For the text-containing cell, return its midpoint in (x, y) coordinate format. 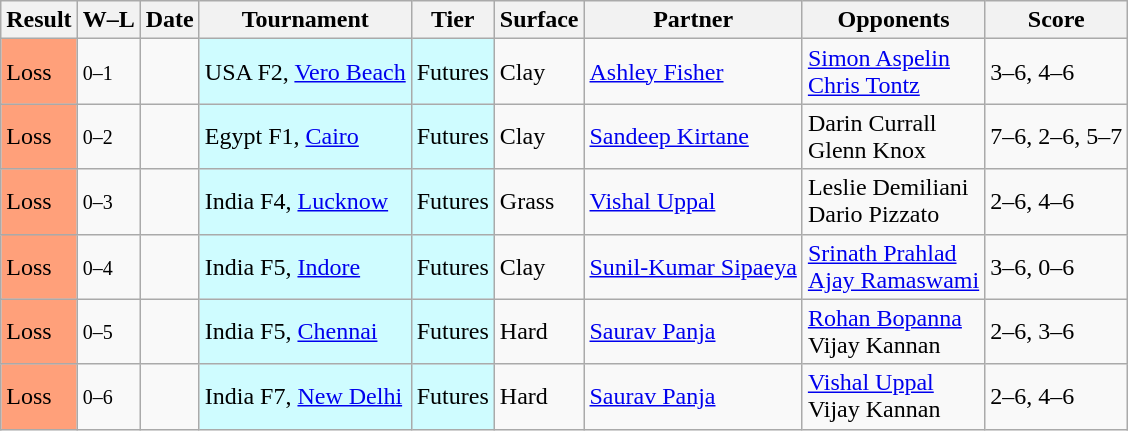
0–2 (108, 136)
India F4, Lucknow (305, 202)
0–3 (108, 202)
Partner (693, 20)
0–4 (108, 266)
Score (1056, 20)
Opponents (893, 20)
Tournament (305, 20)
Result (39, 20)
Egypt F1, Cairo (305, 136)
Tier (452, 20)
Srinath Prahlad Ajay Ramaswami (893, 266)
Vishal Uppal (693, 202)
India F5, Indore (305, 266)
India F5, Chennai (305, 332)
7–6, 2–6, 5–7 (1056, 136)
Vishal Uppal Vijay Kannan (893, 396)
Date (170, 20)
Sunil-Kumar Sipaeya (693, 266)
Ashley Fisher (693, 72)
Darin Currall Glenn Knox (893, 136)
Grass (539, 202)
Leslie Demiliani Dario Pizzato (893, 202)
2–6, 3–6 (1056, 332)
Simon Aspelin Chris Tontz (893, 72)
Sandeep Kirtane (693, 136)
W–L (108, 20)
India F7, New Delhi (305, 396)
Surface (539, 20)
USA F2, Vero Beach (305, 72)
0–5 (108, 332)
0–1 (108, 72)
3–6, 4–6 (1056, 72)
0–6 (108, 396)
3–6, 0–6 (1056, 266)
Rohan Bopanna Vijay Kannan (893, 332)
